Scan for the cell matching the given text and deliver its (X, Y) coordinate at center. 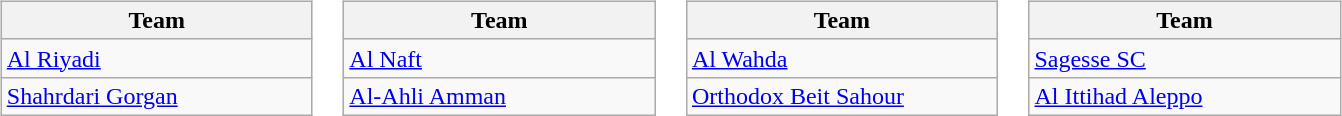
Orthodox Beit Sahour (842, 96)
Al Riyadi (156, 58)
Al-Ahli Amman (500, 96)
Sagesse SC (1184, 58)
Al Naft (500, 58)
Shahrdari Gorgan (156, 96)
Al Wahda (842, 58)
Al Ittihad Aleppo (1184, 96)
